Scan for the cell matching the given text and deliver its [x, y] coordinate at center. 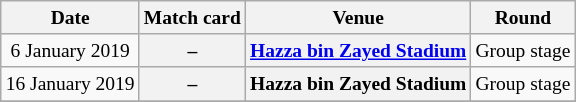
Venue [358, 18]
Match card [192, 18]
Round [523, 18]
6 January 2019 [70, 50]
Date [70, 18]
16 January 2019 [70, 84]
